Capture the cell that displays the provided text and extract its (x, y) central coordinate. 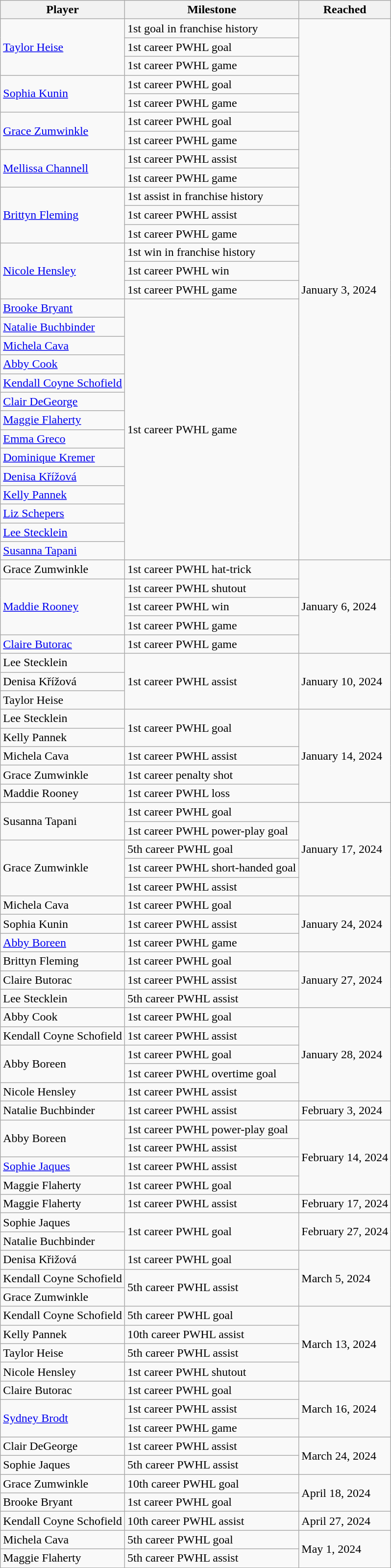
March 16, 2024 (345, 1409)
Denisa Křižová (63, 1260)
March 13, 2024 (345, 1344)
March 5, 2024 (345, 1278)
1st career penalty shot (212, 774)
Player (63, 10)
February 17, 2024 (345, 1204)
Emma Greco (63, 439)
Reached (345, 10)
January 27, 2024 (345, 980)
January 17, 2024 (345, 849)
February 27, 2024 (345, 1232)
1st goal in franchise history (212, 28)
1st career PWHL short-handed goal (212, 868)
1st career PWHL loss (212, 793)
Liz Schepers (63, 513)
1st career PWHL overtime goal (212, 1073)
1st career PWHL hat-trick (212, 570)
1st win in franchise history (212, 252)
April 18, 2024 (345, 1493)
May 1, 2024 (345, 1549)
January 3, 2024 (345, 290)
January 14, 2024 (345, 756)
February 14, 2024 (345, 1157)
10th career PWHL goal (212, 1484)
January 24, 2024 (345, 924)
1st assist in franchise history (212, 196)
Milestone (212, 10)
Mellissa Channell (63, 168)
April 27, 2024 (345, 1521)
January 6, 2024 (345, 607)
Sydney Brodt (63, 1418)
Dominique Kremer (63, 457)
March 24, 2024 (345, 1456)
January 28, 2024 (345, 1054)
January 10, 2024 (345, 681)
February 3, 2024 (345, 1110)
